Capture the cell that displays the provided text and extract its [X, Y] central coordinate. 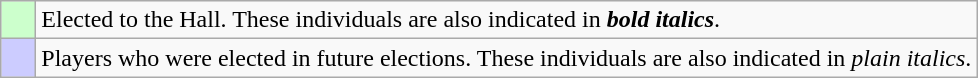
Elected to the Hall. These individuals are also indicated in bold italics. [506, 20]
Players who were elected in future elections. These individuals are also indicated in plain italics. [506, 58]
